Return the (x, y) coordinate for the center point of the cell that contains the specified text.  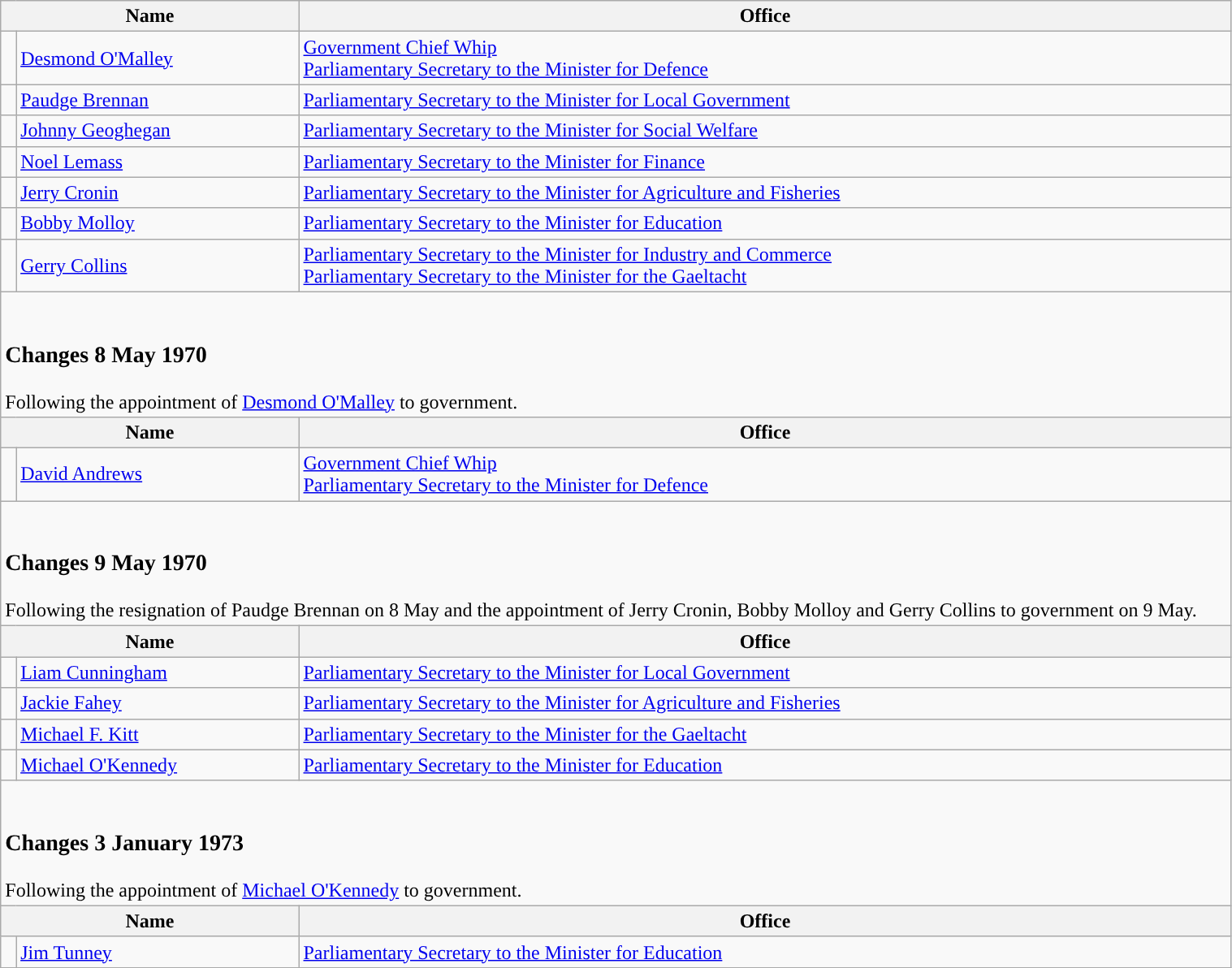
Parliamentary Secretary to the Minister for the Gaeltacht (765, 734)
Jerry Cronin (158, 192)
Johnny Geoghegan (158, 131)
Bobby Molloy (158, 223)
Gerry Collins (158, 265)
David Andrews (158, 474)
Changes 8 May 1970Following the appointment of Desmond O'Malley to government. (616, 354)
Michael F. Kitt (158, 734)
Parliamentary Secretary to the Minister for Social Welfare (765, 131)
Jackie Fahey (158, 703)
Paudge Brennan (158, 100)
Liam Cunningham (158, 672)
Parliamentary Secretary to the Minister for Finance (765, 162)
Parliamentary Secretary to the Minister for Industry and CommerceParliamentary Secretary to the Minister for the Gaeltacht (765, 265)
Jim Tunney (158, 952)
Changes 3 January 1973Following the appointment of Michael O'Kennedy to government. (616, 843)
Michael O'Kennedy (158, 765)
Noel Lemass (158, 162)
Desmond O'Malley (158, 58)
